Determine the (x, y) coordinate at the center of the cell enclosing the given text.  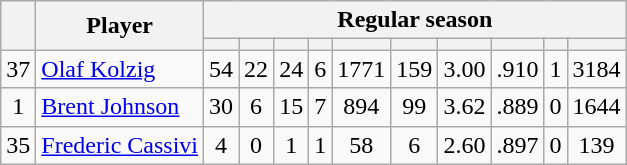
99 (414, 107)
.897 (518, 145)
.910 (518, 69)
1644 (596, 107)
Frederic Cassivi (120, 145)
30 (222, 107)
4 (222, 145)
Brent Johnson (120, 107)
Regular season (416, 20)
3.62 (464, 107)
159 (414, 69)
24 (292, 69)
1771 (362, 69)
7 (320, 107)
22 (256, 69)
894 (362, 107)
37 (18, 69)
2.60 (464, 145)
Olaf Kolzig (120, 69)
3.00 (464, 69)
54 (222, 69)
Player (120, 26)
139 (596, 145)
15 (292, 107)
35 (18, 145)
.889 (518, 107)
58 (362, 145)
3184 (596, 69)
